Return (X, Y) of the center of cell containing provided text 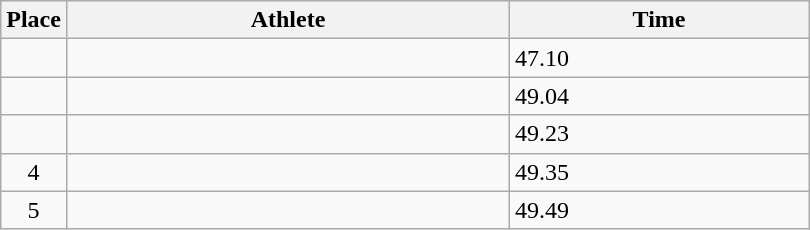
Place (34, 20)
Athlete (288, 20)
49.23 (660, 134)
Time (660, 20)
47.10 (660, 58)
5 (34, 210)
49.35 (660, 172)
49.04 (660, 96)
49.49 (660, 210)
4 (34, 172)
